Capture the cell that displays the provided text and extract its [x, y] central coordinate. 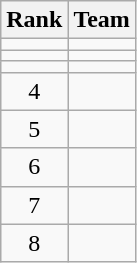
Rank [34, 20]
5 [34, 129]
8 [34, 243]
4 [34, 91]
7 [34, 205]
Team [102, 20]
6 [34, 167]
